Return [X, Y] of the center of cell containing provided text 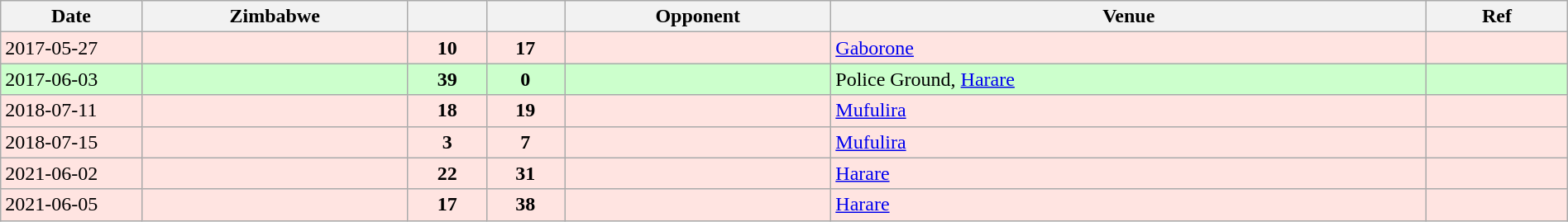
Date [71, 17]
2018-07-15 [71, 142]
Opponent [698, 17]
2021-06-05 [71, 205]
2017-05-27 [71, 48]
Gaborone [1129, 48]
3 [447, 142]
19 [526, 111]
Venue [1129, 17]
22 [447, 173]
Ref [1497, 17]
2018-07-11 [71, 111]
2017-06-03 [71, 79]
39 [447, 79]
18 [447, 111]
7 [526, 142]
Police Ground, Harare [1129, 79]
10 [447, 48]
2021-06-02 [71, 173]
0 [526, 79]
38 [526, 205]
31 [526, 173]
Zimbabwe [275, 17]
